From the cell containing the given text, extract its center point as [x, y] coordinate. 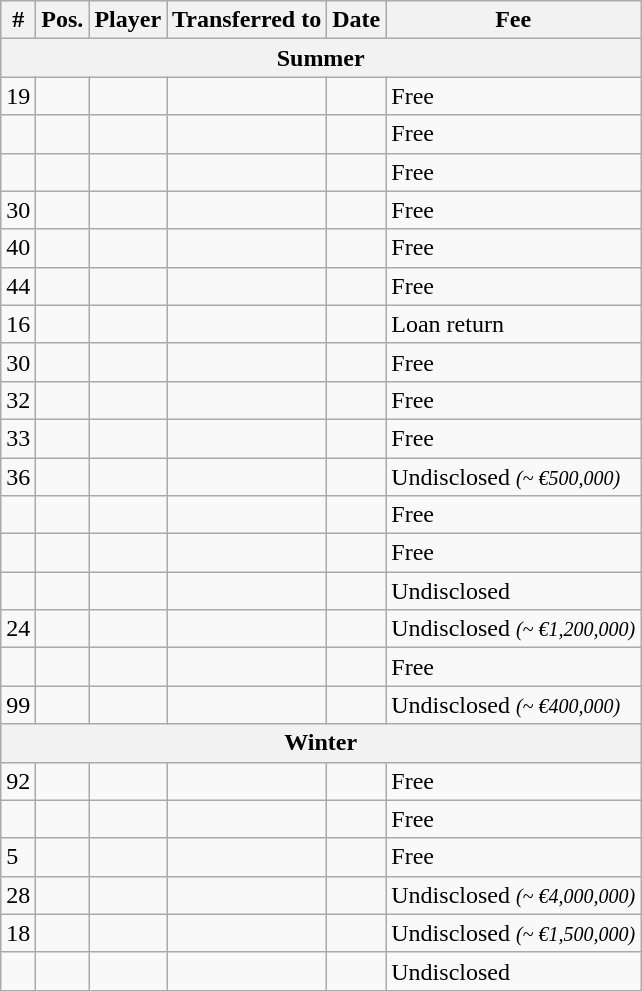
Undisclosed (~ €500,000) [514, 477]
Date [356, 20]
5 [18, 857]
92 [18, 781]
16 [18, 324]
32 [18, 400]
44 [18, 286]
36 [18, 477]
Undisclosed (~ €4,000,000) [514, 895]
Summer [321, 58]
Transferred to [247, 20]
24 [18, 629]
Undisclosed (~ €1,200,000) [514, 629]
40 [18, 248]
33 [18, 438]
Fee [514, 20]
Pos. [62, 20]
Undisclosed (~ €1,500,000) [514, 933]
18 [18, 933]
Undisclosed (~ €400,000) [514, 705]
19 [18, 96]
# [18, 20]
28 [18, 895]
Player [128, 20]
Loan return [514, 324]
Winter [321, 743]
99 [18, 705]
